Detect which cell encompasses the target text, then output its (X, Y) center coordinate. 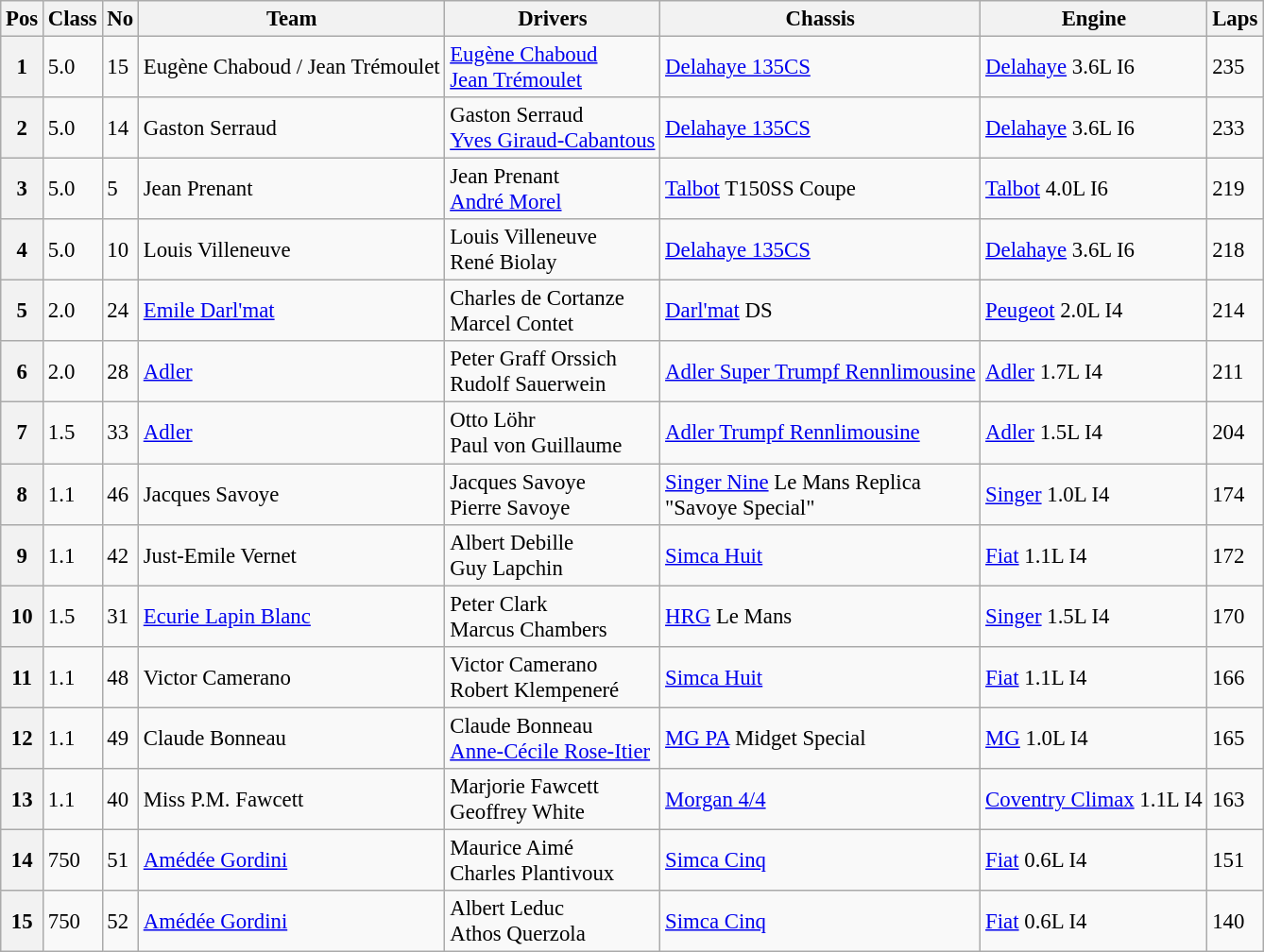
211 (1236, 372)
Talbot T150SS Coupe (820, 189)
49 (120, 739)
165 (1236, 739)
218 (1236, 249)
Coventry Climax 1.1L I4 (1094, 799)
235 (1236, 68)
MG 1.0L I4 (1094, 739)
Chassis (820, 19)
Peugeot 2.0L I4 (1094, 312)
Emile Darl'mat (291, 312)
Engine (1094, 19)
Eugène Chaboud / Jean Trémoulet (291, 68)
11 (23, 676)
Adler 1.5L I4 (1094, 433)
13 (23, 799)
2 (23, 128)
Eugène Chaboud Jean Trémoulet (553, 68)
Jacques Savoye Pierre Savoye (553, 495)
172 (1236, 555)
Peter Clark Marcus Chambers (553, 616)
40 (120, 799)
4 (23, 249)
HRG Le Mans (820, 616)
Louis Villeneuve René Biolay (553, 249)
9 (23, 555)
204 (1236, 433)
Ecurie Lapin Blanc (291, 616)
Gaston Serraud (291, 128)
Talbot 4.0L I6 (1094, 189)
Otto Löhr Paul von Guillaume (553, 433)
Peter Graff Orssich Rudolf Sauerwein (553, 372)
Marjorie Fawcett Geoffrey White (553, 799)
Team (291, 19)
Louis Villeneuve (291, 249)
Pos (23, 19)
Charles de Cortanze Marcel Contet (553, 312)
28 (120, 372)
7 (23, 433)
42 (120, 555)
233 (1236, 128)
12 (23, 739)
24 (120, 312)
52 (120, 922)
48 (120, 676)
8 (23, 495)
46 (120, 495)
Jean Prenant André Morel (553, 189)
Albert Debille Guy Lapchin (553, 555)
Adler 1.7L I4 (1094, 372)
Adler Super Trumpf Rennlimousine (820, 372)
Claude Bonneau Anne-Cécile Rose-Itier (553, 739)
219 (1236, 189)
214 (1236, 312)
Jacques Savoye (291, 495)
Drivers (553, 19)
Laps (1236, 19)
Claude Bonneau (291, 739)
Victor Camerano (291, 676)
Morgan 4/4 (820, 799)
Victor Camerano Robert Klempeneré (553, 676)
33 (120, 433)
140 (1236, 922)
163 (1236, 799)
Singer 1.5L I4 (1094, 616)
51 (120, 859)
6 (23, 372)
Miss P.M. Fawcett (291, 799)
No (120, 19)
Maurice Aimé Charles Plantivoux (553, 859)
Albert Leduc Athos Querzola (553, 922)
Just-Emile Vernet (291, 555)
Darl'mat DS (820, 312)
Singer Nine Le Mans Replica"Savoye Special" (820, 495)
170 (1236, 616)
Gaston Serraud Yves Giraud-Cabantous (553, 128)
1 (23, 68)
Jean Prenant (291, 189)
31 (120, 616)
151 (1236, 859)
Singer 1.0L I4 (1094, 495)
174 (1236, 495)
MG PA Midget Special (820, 739)
166 (1236, 676)
Adler Trumpf Rennlimousine (820, 433)
Class (74, 19)
3 (23, 189)
